From the cell containing the given text, extract its center point as [X, Y] coordinate. 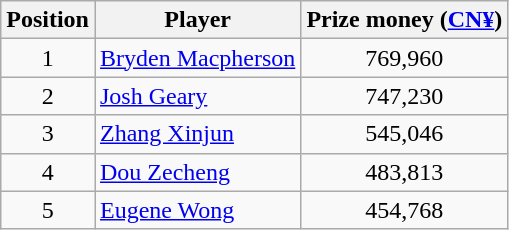
769,960 [404, 58]
Zhang Xinjun [197, 134]
Josh Geary [197, 96]
Eugene Wong [197, 210]
Bryden Macpherson [197, 58]
Position [48, 20]
Prize money (CN¥) [404, 20]
454,768 [404, 210]
Dou Zecheng [197, 172]
747,230 [404, 96]
3 [48, 134]
1 [48, 58]
2 [48, 96]
545,046 [404, 134]
483,813 [404, 172]
5 [48, 210]
Player [197, 20]
4 [48, 172]
